Locate the cell with the specified text and output its [X, Y] center coordinate. 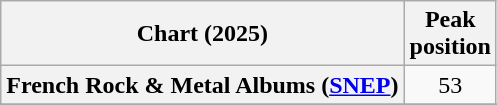
53 [450, 85]
Chart (2025) [202, 34]
Peakposition [450, 34]
French Rock & Metal Albums (SNEP) [202, 85]
